Return [x, y] of the center of cell containing provided text 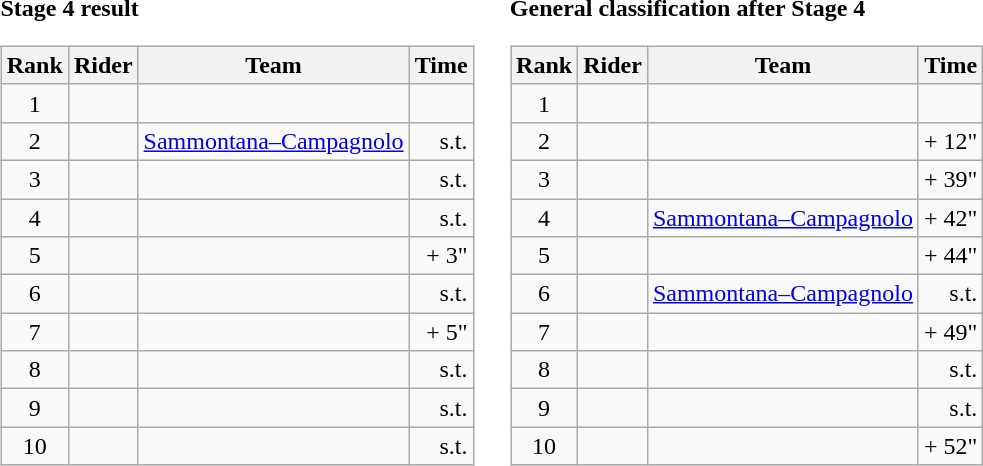
+ 49" [950, 332]
+ 52" [950, 446]
+ 12" [950, 141]
+ 3" [441, 256]
+ 42" [950, 217]
+ 39" [950, 179]
+ 44" [950, 256]
+ 5" [441, 332]
